Extract the [X, Y] coordinate from the center of the cell holding the provided text.  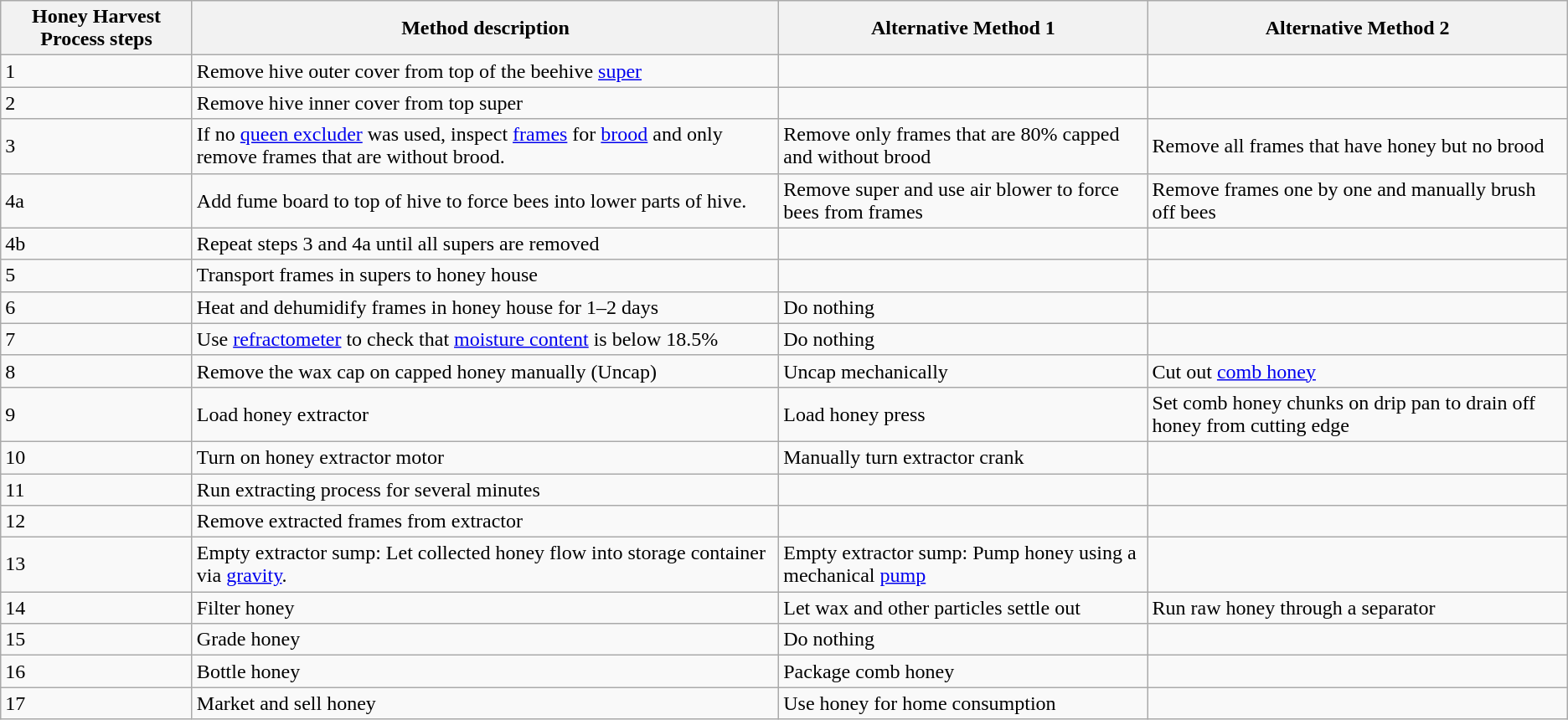
Turn on honey extractor motor [485, 457]
Remove hive outer cover from top of the beehive super [485, 71]
Let wax and other particles settle out [963, 608]
Remove extracted frames from extractor [485, 522]
2 [97, 103]
Load honey press [963, 414]
Run extracting process for several minutes [485, 490]
Add fume board to top of hive to force bees into lower parts of hive. [485, 201]
Package comb honey [963, 671]
17 [97, 703]
16 [97, 671]
Alternative Method 2 [1357, 28]
Uncap mechanically [963, 371]
3 [97, 146]
Repeat steps 3 and 4a until all supers are removed [485, 244]
Use honey for home consumption [963, 703]
4a [97, 201]
Remove frames one by one and manually brush off bees [1357, 201]
Use refractometer to check that moisture content is below 18.5% [485, 339]
12 [97, 522]
Manually turn extractor crank [963, 457]
Cut out comb honey [1357, 371]
7 [97, 339]
10 [97, 457]
Transport frames in supers to honey house [485, 275]
Remove the wax cap on capped honey manually (Uncap) [485, 371]
Heat and dehumidify frames in honey house for 1–2 days [485, 307]
Run raw honey through a separator [1357, 608]
Remove hive inner cover from top super [485, 103]
Set comb honey chunks on drip pan to drain off honey from cutting edge [1357, 414]
5 [97, 275]
6 [97, 307]
Remove only frames that are 80% capped and without brood [963, 146]
Filter honey [485, 608]
Remove super and use air blower to force bees from frames [963, 201]
Empty extractor sump: Pump honey using a mechanical pump [963, 564]
Bottle honey [485, 671]
11 [97, 490]
Honey Harvest Process steps [97, 28]
Method description [485, 28]
4b [97, 244]
If no queen excluder was used, inspect frames for brood and only remove frames that are without brood. [485, 146]
Remove all frames that have honey but no brood [1357, 146]
8 [97, 371]
13 [97, 564]
14 [97, 608]
Grade honey [485, 640]
9 [97, 414]
15 [97, 640]
Empty extractor sump: Let collected honey flow into storage container via gravity. [485, 564]
Load honey extractor [485, 414]
1 [97, 71]
Market and sell honey [485, 703]
Alternative Method 1 [963, 28]
